Output the (x, y) coordinate of the center of the cell containing the given text.  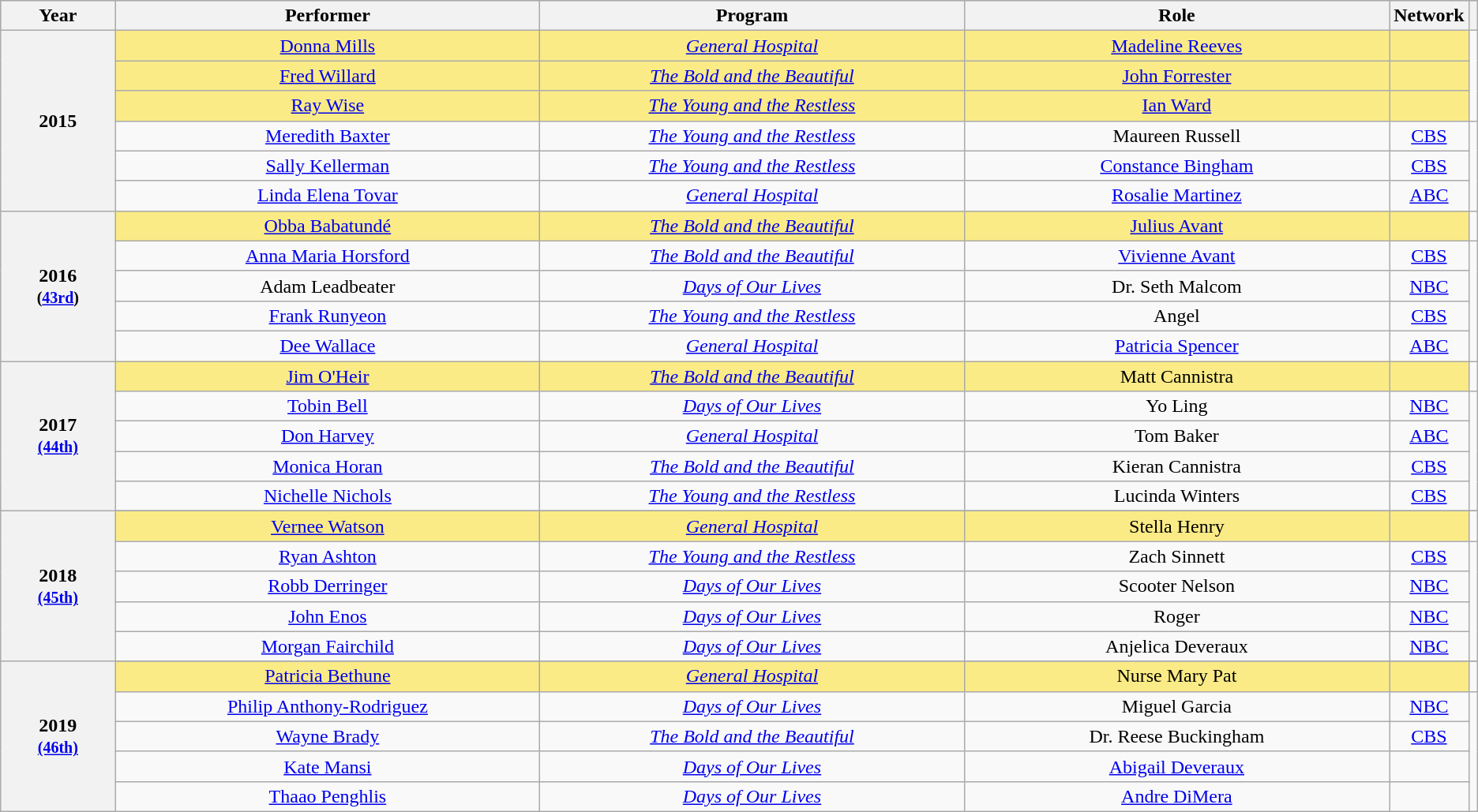
2019 (46th) (58, 736)
Tobin Bell (328, 406)
Madeline Reeves (1176, 46)
Rosalie Martinez (1176, 196)
Anna Maria Horsford (328, 256)
Maureen Russell (1176, 136)
Scooter Nelson (1176, 586)
Sally Kellerman (328, 166)
Kieran Cannistra (1176, 466)
Yo Ling (1176, 406)
Monica Horan (328, 466)
Patricia Bethune (328, 676)
Matt Cannistra (1176, 376)
Vernee Watson (328, 526)
John Forrester (1176, 76)
Ryan Ashton (328, 556)
Dee Wallace (328, 346)
Andre DiMera (1176, 796)
Thaao Penghlis (328, 796)
Fred Willard (328, 76)
Meredith Baxter (328, 136)
Frank Runyeon (328, 316)
Program (752, 16)
Constance Bingham (1176, 166)
Abigail Deveraux (1176, 766)
Vivienne Avant (1176, 256)
Nichelle Nichols (328, 496)
Network (1429, 16)
Linda Elena Tovar (328, 196)
Roger (1176, 616)
2015 (58, 121)
Anjelica Deveraux (1176, 646)
John Enos (328, 616)
Obba Babatundé (328, 226)
2016 (43rd) (58, 286)
Don Harvey (328, 436)
2017 (44th) (58, 436)
Lucinda Winters (1176, 496)
Nurse Mary Pat (1176, 676)
Dr. Reese Buckingham (1176, 736)
Miguel Garcia (1176, 706)
Julius Avant (1176, 226)
Morgan Fairchild (328, 646)
Wayne Brady (328, 736)
Performer (328, 16)
Tom Baker (1176, 436)
Role (1176, 16)
Year (58, 16)
Ian Ward (1176, 106)
Adam Leadbeater (328, 286)
Donna Mills (328, 46)
Angel (1176, 316)
2018 (45th) (58, 586)
Zach Sinnett (1176, 556)
Stella Henry (1176, 526)
Ray Wise (328, 106)
Dr. Seth Malcom (1176, 286)
Kate Mansi (328, 766)
Robb Derringer (328, 586)
Jim O'Heir (328, 376)
Patricia Spencer (1176, 346)
Philip Anthony-Rodriguez (328, 706)
